From the cell containing the given text, extract its center point as (x, y) coordinate. 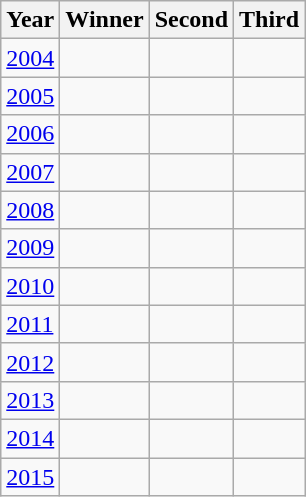
2015 (30, 477)
2010 (30, 286)
2005 (30, 96)
2014 (30, 438)
Second (191, 20)
2009 (30, 248)
2012 (30, 362)
2007 (30, 172)
2013 (30, 400)
2011 (30, 324)
Winner (104, 20)
2008 (30, 210)
2006 (30, 134)
2004 (30, 58)
Year (30, 20)
Third (270, 20)
